For the text-containing cell, return its midpoint in (X, Y) coordinate format. 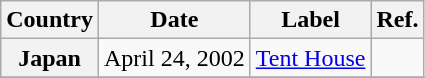
Ref. (398, 20)
April 24, 2002 (174, 58)
Japan (50, 58)
Tent House (310, 58)
Date (174, 20)
Label (310, 20)
Country (50, 20)
